From the cell containing the given text, extract its center point as (X, Y) coordinate. 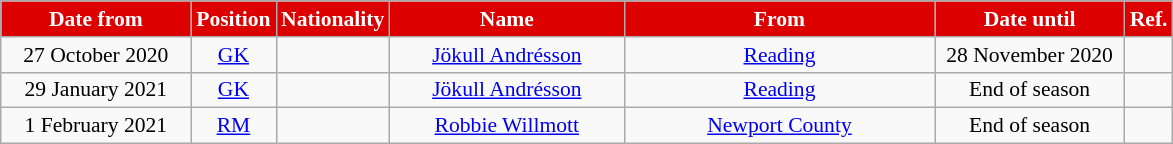
Date until (1030, 19)
Date from (96, 19)
RM (234, 126)
Newport County (779, 126)
Position (234, 19)
1 February 2021 (96, 126)
Nationality (332, 19)
Ref. (1149, 19)
27 October 2020 (96, 55)
From (779, 19)
Robbie Willmott (506, 126)
29 January 2021 (96, 90)
28 November 2020 (1030, 55)
Name (506, 19)
